Scan for the cell matching the given text and deliver its (X, Y) coordinate at center. 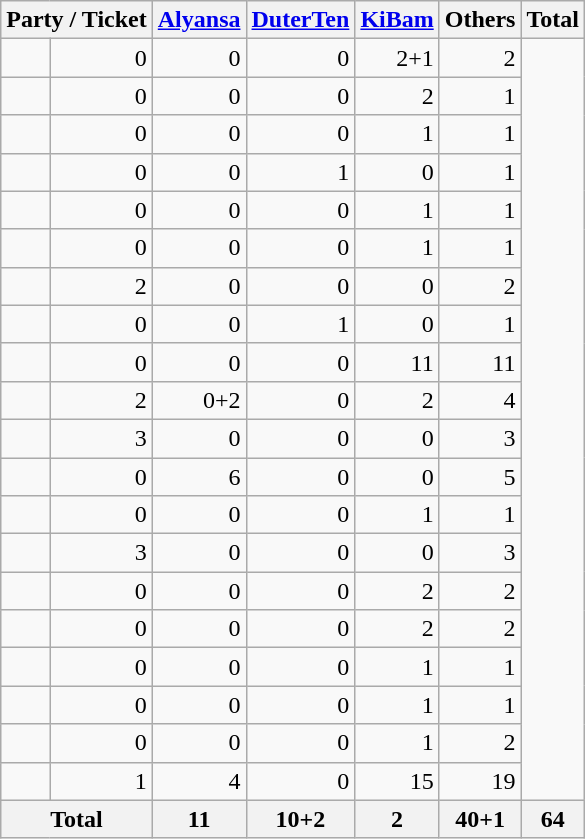
6 (199, 477)
DuterTen (300, 20)
2+1 (397, 58)
15 (397, 781)
0+2 (199, 400)
KiBam (397, 20)
5 (480, 477)
10+2 (300, 819)
Others (480, 20)
19 (480, 781)
40+1 (480, 819)
64 (553, 819)
Party / Ticket (77, 20)
Alyansa (199, 20)
